Return [x, y] of the center of cell containing provided text 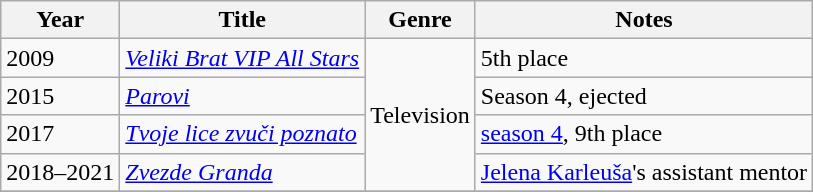
season 4, 9th place [644, 134]
Year [60, 20]
Parovi [242, 96]
2009 [60, 58]
Jelena Karleuša's assistant mentor [644, 172]
Genre [420, 20]
Television [420, 115]
Season 4, ejected [644, 96]
2018–2021 [60, 172]
Veliki Brat VIP All Stars [242, 58]
Tvoje lice zvuči poznato [242, 134]
2015 [60, 96]
Title [242, 20]
2017 [60, 134]
Zvezde Granda [242, 172]
5th place [644, 58]
Notes [644, 20]
